Return [X, Y] of the center of cell containing provided text 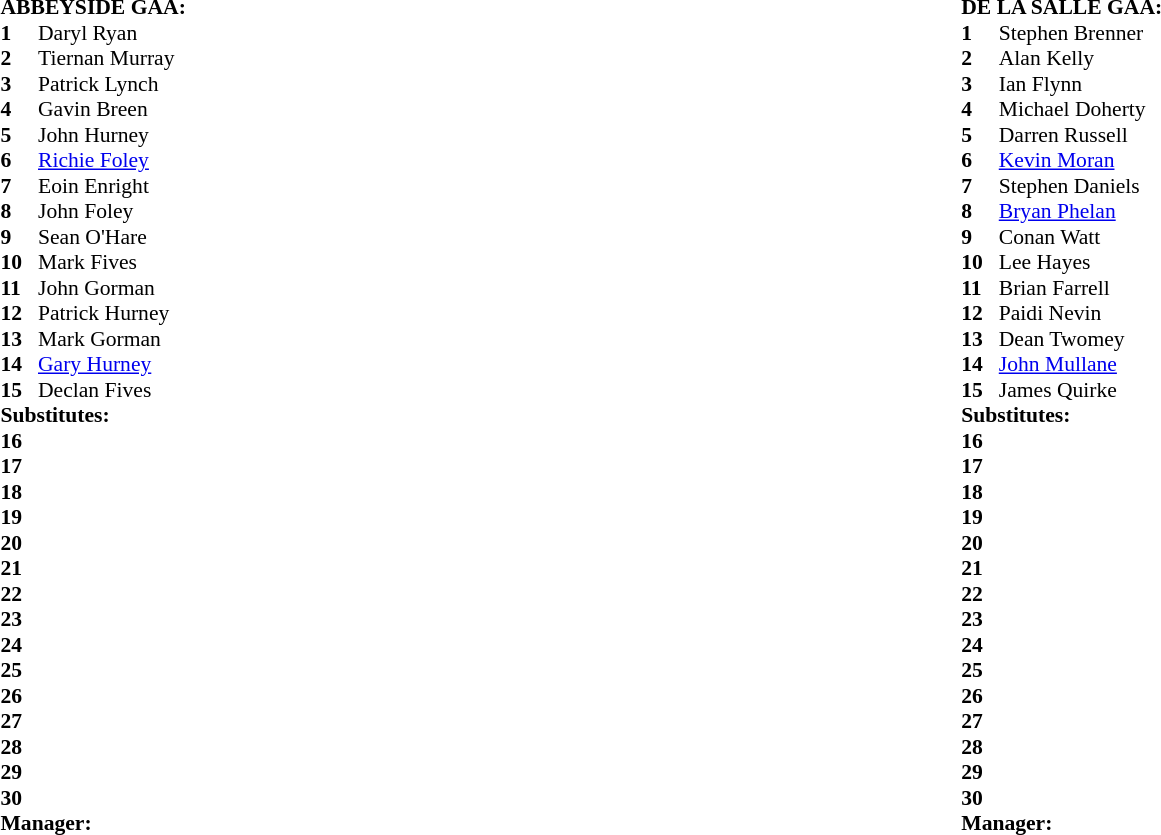
John Foley [112, 211]
Patrick Lynch [112, 84]
Richie Foley [112, 161]
John Hurney [112, 135]
Tiernan Murray [112, 59]
Patrick Hurney [112, 313]
Declan Fives [112, 390]
Gavin Breen [112, 109]
John Gorman [112, 288]
Mark Fives [112, 263]
Eoin Enright [112, 186]
Mark Gorman [112, 339]
Gary Hurney [112, 365]
Sean O'Hare [112, 237]
Substitutes: [92, 415]
Daryl Ryan [112, 33]
